Provide the [x, y] coordinate of the cell's center where the given text is located.  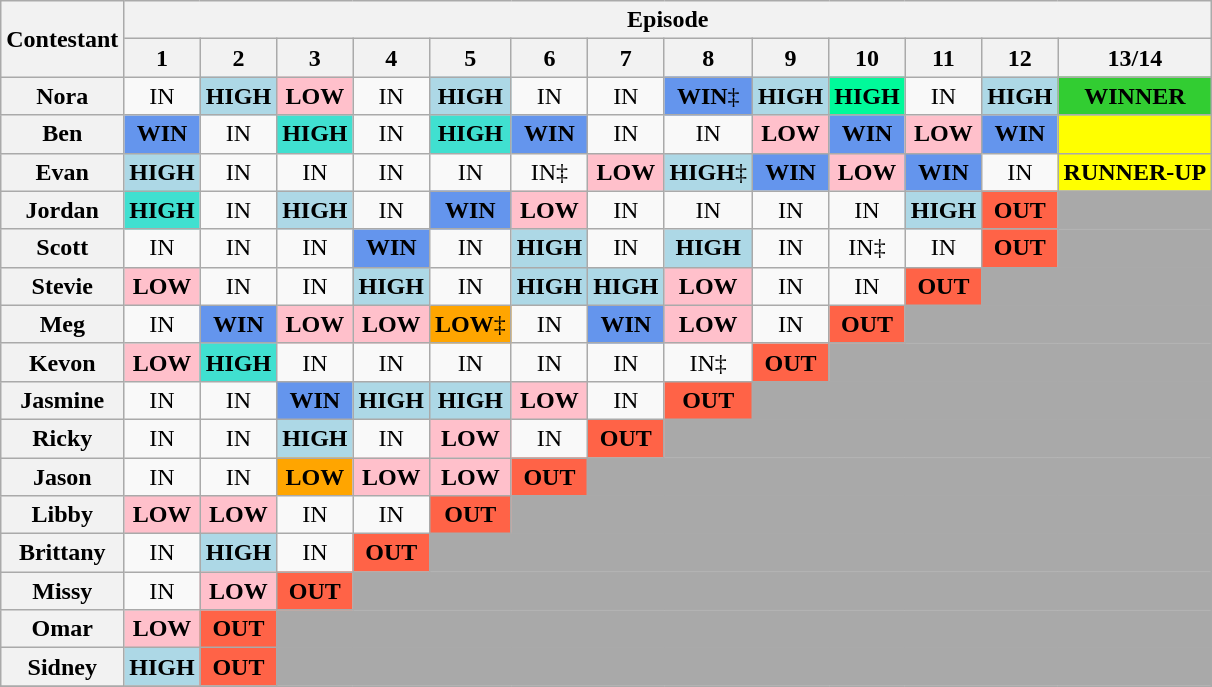
6 [549, 58]
Ben [62, 134]
7 [626, 58]
Meg [62, 324]
12 [1020, 58]
Jasmine [62, 400]
LOW‡ [470, 324]
Ricky [62, 438]
WIN‡ [708, 96]
Sidney [62, 667]
Episode [668, 20]
Contestant [62, 39]
Kevon [62, 362]
8 [708, 58]
Jordan [62, 210]
4 [391, 58]
9 [790, 58]
RUNNER-UP [1135, 172]
1 [162, 58]
11 [943, 58]
Libby [62, 515]
Evan [62, 172]
5 [470, 58]
10 [867, 58]
Jason [62, 477]
Nora [62, 96]
Stevie [62, 286]
HIGH‡ [708, 172]
3 [315, 58]
2 [238, 58]
Missy [62, 591]
13/14 [1135, 58]
WINNER [1135, 96]
Omar [62, 629]
Brittany [62, 553]
Scott [62, 248]
